Search for the cell housing the specified text and yield its (x, y) center coordinate. 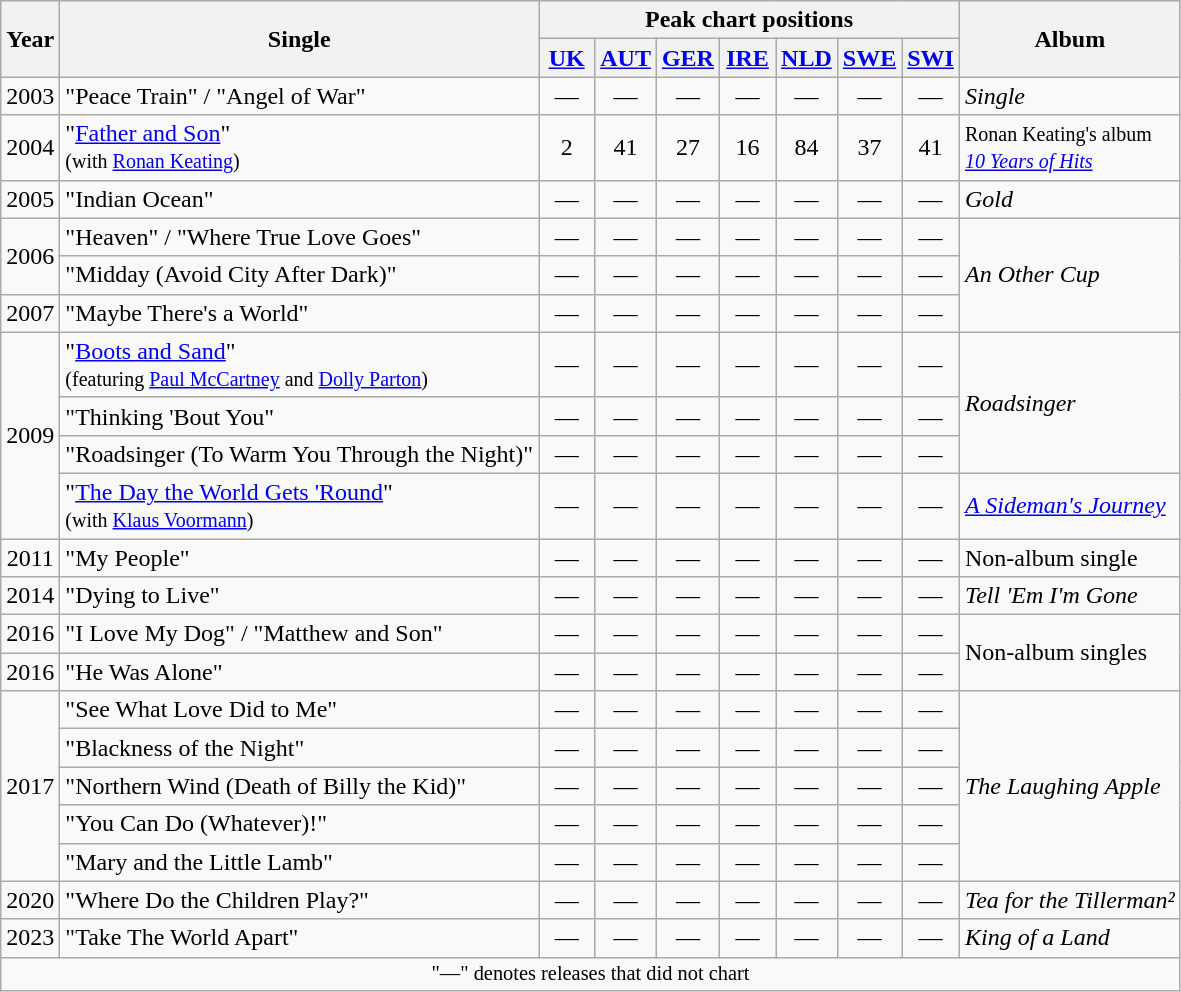
A Sideman's Journey (1070, 506)
Year (30, 39)
"Blackness of the Night" (300, 748)
King of a Land (1070, 938)
UK (567, 58)
SWI (931, 58)
"Heaven" / "Where True Love Goes" (300, 237)
GER (688, 58)
"Take The World Apart" (300, 938)
2009 (30, 435)
2017 (30, 786)
37 (869, 148)
SWE (869, 58)
NLD (807, 58)
"Peace Train" / "Angel of War" (300, 96)
"The Day the World Gets 'Round" (with Klaus Voormann) (300, 506)
Non-album single (1070, 557)
2011 (30, 557)
Non-album singles (1070, 653)
"See What Love Did to Me" (300, 710)
84 (807, 148)
2007 (30, 313)
"Maybe There's a World" (300, 313)
Tell 'Em I'm Gone (1070, 596)
27 (688, 148)
"You Can Do (Whatever)!" (300, 824)
An Other Cup (1070, 275)
2014 (30, 596)
"He Was Alone" (300, 672)
"Roadsinger (To Warm You Through the Night)" (300, 454)
"My People" (300, 557)
2004 (30, 148)
AUT (626, 58)
Album (1070, 39)
"—" denotes releases that did not chart (590, 974)
16 (747, 148)
"I Love My Dog" / "Matthew and Son" (300, 634)
Peak chart positions (750, 20)
Ronan Keating's album 10 Years of Hits (1070, 148)
"Boots and Sand" (featuring Paul McCartney and Dolly Parton) (300, 364)
"Midday (Avoid City After Dark)" (300, 275)
Gold (1070, 199)
2005 (30, 199)
The Laughing Apple (1070, 786)
Roadsinger (1070, 402)
2006 (30, 256)
2003 (30, 96)
"Mary and the Little Lamb" (300, 862)
"Indian Ocean" (300, 199)
"Thinking 'Bout You" (300, 416)
2 (567, 148)
IRE (747, 58)
"Northern Wind (Death of Billy the Kid)" (300, 786)
"Father and Son" (with Ronan Keating) (300, 148)
Tea for the Tillerman² (1070, 900)
"Where Do the Children Play?" (300, 900)
2020 (30, 900)
2023 (30, 938)
"Dying to Live" (300, 596)
